Find where the given text appears and provide that cell's center as (x, y) coordinate. 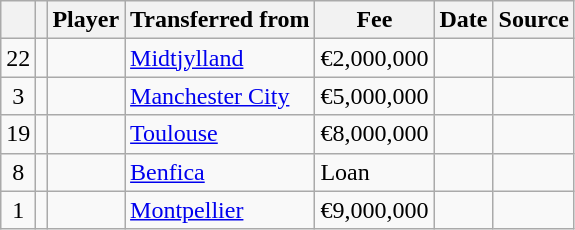
€2,000,000 (374, 58)
Fee (374, 20)
Benfica (220, 172)
1 (18, 210)
Player (86, 20)
€5,000,000 (374, 96)
8 (18, 172)
€8,000,000 (374, 134)
Date (464, 20)
Source (534, 20)
€9,000,000 (374, 210)
3 (18, 96)
Manchester City (220, 96)
19 (18, 134)
22 (18, 58)
Transferred from (220, 20)
Toulouse (220, 134)
Midtjylland (220, 58)
Loan (374, 172)
Montpellier (220, 210)
